Pinpoint the cell where the given text exists, returning its (x, y) midpoint coordinate. 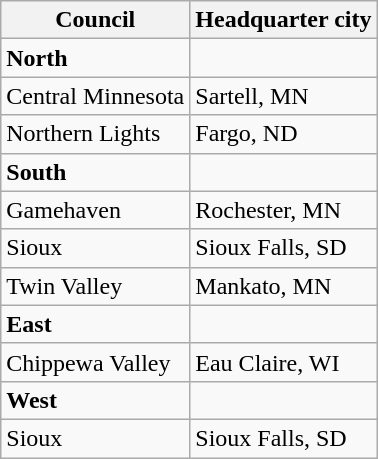
Northern Lights (96, 134)
Eau Claire, WI (284, 362)
Gamehaven (96, 210)
Central Minnesota (96, 96)
Mankato, MN (284, 286)
Fargo, ND (284, 134)
East (96, 324)
Sartell, MN (284, 96)
Headquarter city (284, 20)
North (96, 58)
Rochester, MN (284, 210)
West (96, 400)
Twin Valley (96, 286)
South (96, 172)
Chippewa Valley (96, 362)
Council (96, 20)
